Detect which cell encompasses the target text, then output its (x, y) center coordinate. 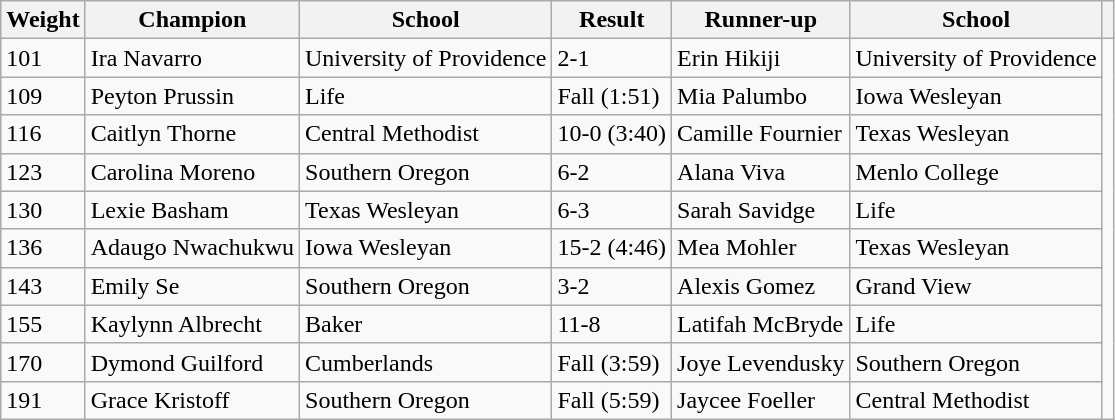
130 (43, 210)
Alana Viva (761, 172)
143 (43, 286)
Emily Se (192, 286)
Carolina Moreno (192, 172)
Result (612, 20)
123 (43, 172)
11-8 (612, 324)
Joye Levendusky (761, 362)
109 (43, 96)
2-1 (612, 58)
Fall (1:51) (612, 96)
10-0 (3:40) (612, 134)
Fall (5:59) (612, 400)
191 (43, 400)
3-2 (612, 286)
Runner-up (761, 20)
Latifah McBryde (761, 324)
101 (43, 58)
Grand View (976, 286)
Mia Palumbo (761, 96)
Lexie Basham (192, 210)
Dymond Guilford (192, 362)
170 (43, 362)
Adaugo Nwachukwu (192, 248)
Fall (3:59) (612, 362)
Grace Kristoff (192, 400)
Mea Mohler (761, 248)
Champion (192, 20)
Camille Fournier (761, 134)
Cumberlands (426, 362)
Peyton Prussin (192, 96)
Menlo College (976, 172)
Ira Navarro (192, 58)
6-2 (612, 172)
15-2 (4:46) (612, 248)
155 (43, 324)
Caitlyn Thorne (192, 134)
Baker (426, 324)
Sarah Savidge (761, 210)
Alexis Gomez (761, 286)
Jaycee Foeller (761, 400)
Weight (43, 20)
136 (43, 248)
Kaylynn Albrecht (192, 324)
Erin Hikiji (761, 58)
6-3 (612, 210)
116 (43, 134)
